Pinpoint the cell where the given text exists, returning its [x, y] midpoint coordinate. 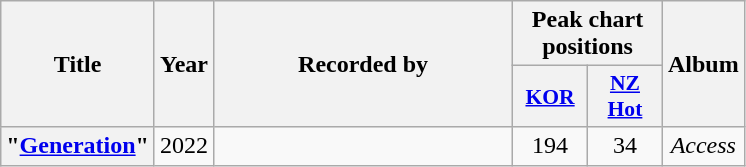
Year [184, 64]
NZHot [626, 96]
KOR [550, 96]
"Generation" [78, 146]
Album [703, 64]
Peak chart positions [588, 34]
34 [626, 146]
Access [703, 146]
Title [78, 64]
194 [550, 146]
Recorded by [364, 64]
2022 [184, 146]
